For the text-containing cell, return its midpoint in (X, Y) coordinate format. 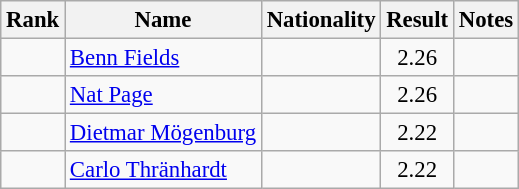
Nationality (320, 20)
Benn Fields (164, 58)
Name (164, 20)
Carlo Thränhardt (164, 170)
Nat Page (164, 95)
Dietmar Mögenburg (164, 133)
Rank (33, 20)
Result (418, 20)
Notes (486, 20)
